Return the [X, Y] coordinate for the center point of the cell that contains the specified text.  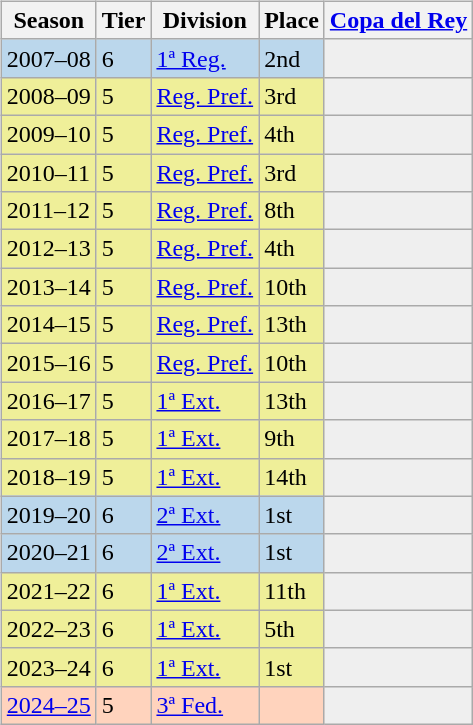
14th [292, 477]
1ª Reg. [205, 58]
Tier [124, 20]
11th [292, 591]
2nd [292, 58]
2017–18 [48, 439]
2012–13 [48, 249]
2011–12 [48, 211]
Copa del Rey [398, 20]
2022–23 [48, 629]
2020–21 [48, 553]
9th [292, 439]
Division [205, 20]
2019–20 [48, 515]
2021–22 [48, 591]
2015–16 [48, 363]
3ª Fed. [205, 705]
Season [48, 20]
5th [292, 629]
2023–24 [48, 667]
2014–15 [48, 325]
Place [292, 20]
2016–17 [48, 401]
2010–11 [48, 173]
8th [292, 211]
2013–14 [48, 287]
2008–09 [48, 96]
2009–10 [48, 134]
2018–19 [48, 477]
2007–08 [48, 58]
2024–25 [48, 705]
